Search for the cell housing the specified text and yield its [x, y] center coordinate. 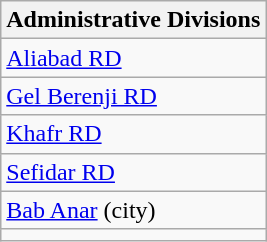
Bab Anar (city) [134, 210]
Administrative Divisions [134, 20]
Sefidar RD [134, 172]
Khafr RD [134, 134]
Gel Berenji RD [134, 96]
Aliabad RD [134, 58]
